Search for the cell housing the specified text and yield its [X, Y] center coordinate. 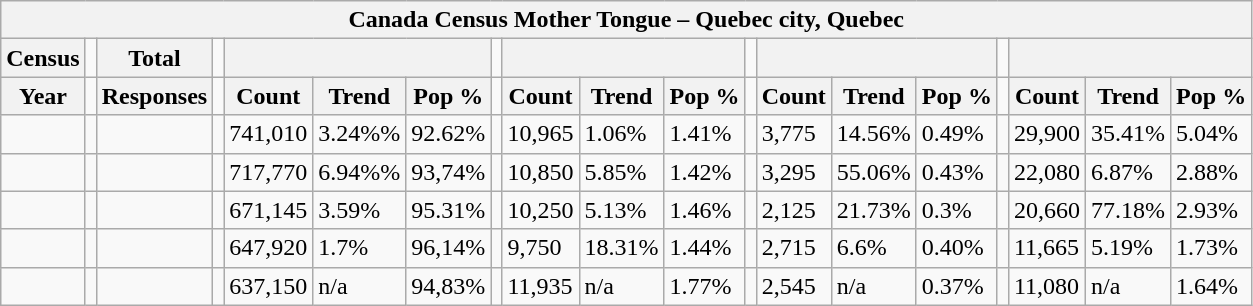
1.64% [1212, 286]
5.13% [622, 210]
5.04% [1212, 134]
21.73% [874, 210]
3,775 [794, 134]
5.85% [622, 172]
Total [154, 58]
Responses [154, 96]
2,715 [794, 248]
637,150 [268, 286]
647,920 [268, 248]
741,010 [268, 134]
Canada Census Mother Tongue – Quebec city, Quebec [626, 20]
5.19% [1128, 248]
1.44% [704, 248]
10,965 [540, 134]
93,74% [448, 172]
0.3% [956, 210]
1.41% [704, 134]
92.62% [448, 134]
20,660 [1046, 210]
1.77% [704, 286]
0.49% [956, 134]
10,250 [540, 210]
1.73% [1212, 248]
3,295 [794, 172]
0.40% [956, 248]
1.46% [704, 210]
96,14% [448, 248]
0.37% [956, 286]
18.31% [622, 248]
Census [43, 58]
35.41% [1128, 134]
9,750 [540, 248]
2.93% [1212, 210]
11,935 [540, 286]
6.94%% [360, 172]
6.6% [874, 248]
95.31% [448, 210]
3.59% [360, 210]
0.43% [956, 172]
11,080 [1046, 286]
94,83% [448, 286]
2.88% [1212, 172]
Year [43, 96]
77.18% [1128, 210]
1.42% [704, 172]
671,145 [268, 210]
14.56% [874, 134]
1.06% [622, 134]
10,850 [540, 172]
55.06% [874, 172]
717,770 [268, 172]
22,080 [1046, 172]
3.24%% [360, 134]
29,900 [1046, 134]
6.87% [1128, 172]
1.7% [360, 248]
11,665 [1046, 248]
2,125 [794, 210]
2,545 [794, 286]
